From the cell containing the given text, extract its center point as [x, y] coordinate. 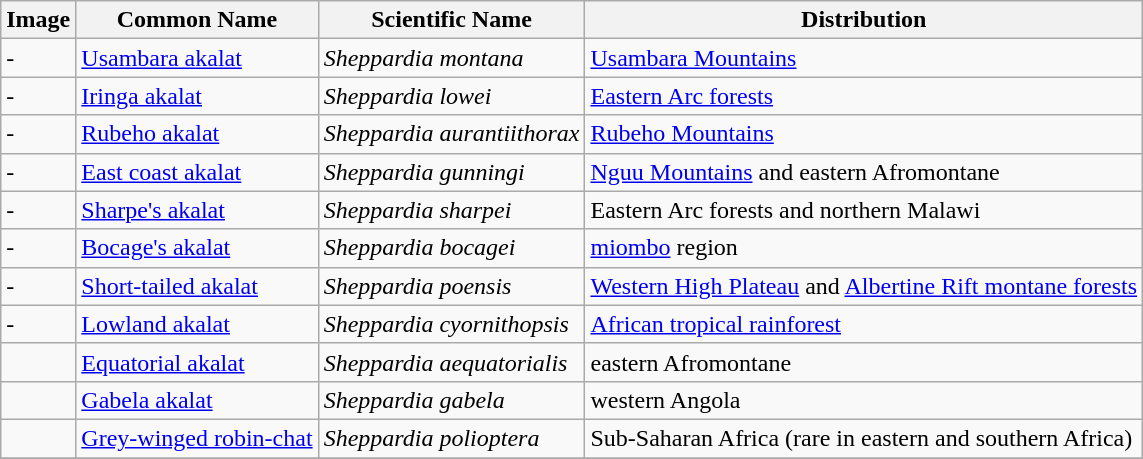
miombo region [864, 248]
Sharpe's akalat [197, 210]
Sub-Saharan Africa (rare in eastern and southern Africa) [864, 438]
Common Name [197, 20]
Bocage's akalat [197, 248]
Eastern Arc forests [864, 96]
Short-tailed akalat [197, 286]
Sheppardia sharpei [452, 210]
Sheppardia gunningi [452, 172]
Distribution [864, 20]
Western High Plateau and Albertine Rift montane forests [864, 286]
Sheppardia aurantiithorax [452, 134]
Usambara Mountains [864, 58]
Lowland akalat [197, 324]
eastern Afromontane [864, 362]
Equatorial akalat [197, 362]
Usambara akalat [197, 58]
Sheppardia cyornithopsis [452, 324]
Sheppardia bocagei [452, 248]
Sheppardia polioptera [452, 438]
Rubeho akalat [197, 134]
western Angola [864, 400]
Eastern Arc forests and northern Malawi [864, 210]
Nguu Mountains and eastern Afromontane [864, 172]
Iringa akalat [197, 96]
Sheppardia montana [452, 58]
Gabela akalat [197, 400]
Sheppardia lowei [452, 96]
Scientific Name [452, 20]
African tropical rainforest [864, 324]
Grey-winged robin-chat [197, 438]
Rubeho Mountains [864, 134]
Image [38, 20]
East coast akalat [197, 172]
Sheppardia aequatorialis [452, 362]
Sheppardia gabela [452, 400]
Sheppardia poensis [452, 286]
